Return the [X, Y] coordinate for the center point of the cell that contains the specified text.  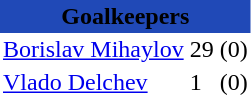
(0) [234, 50]
29 [202, 50]
Borislav Mihaylov [94, 50]
Goalkeepers [126, 16]
